Scan for the cell matching the given text and deliver its (X, Y) coordinate at center. 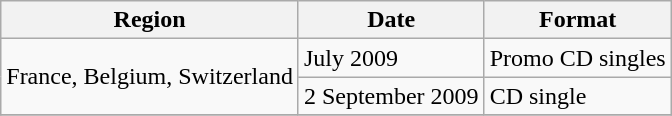
July 2009 (391, 58)
CD single (578, 96)
Promo CD singles (578, 58)
Date (391, 20)
Format (578, 20)
France, Belgium, Switzerland (150, 77)
Region (150, 20)
2 September 2009 (391, 96)
